Search for the cell housing the specified text and yield its (X, Y) center coordinate. 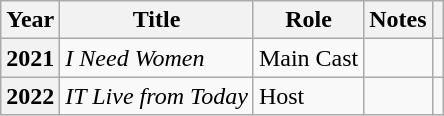
Role (308, 20)
Host (308, 96)
Main Cast (308, 58)
IT Live from Today (157, 96)
I Need Women (157, 58)
2022 (30, 96)
2021 (30, 58)
Year (30, 20)
Notes (398, 20)
Title (157, 20)
